Locate the cell with the specified text and output its (x, y) center coordinate. 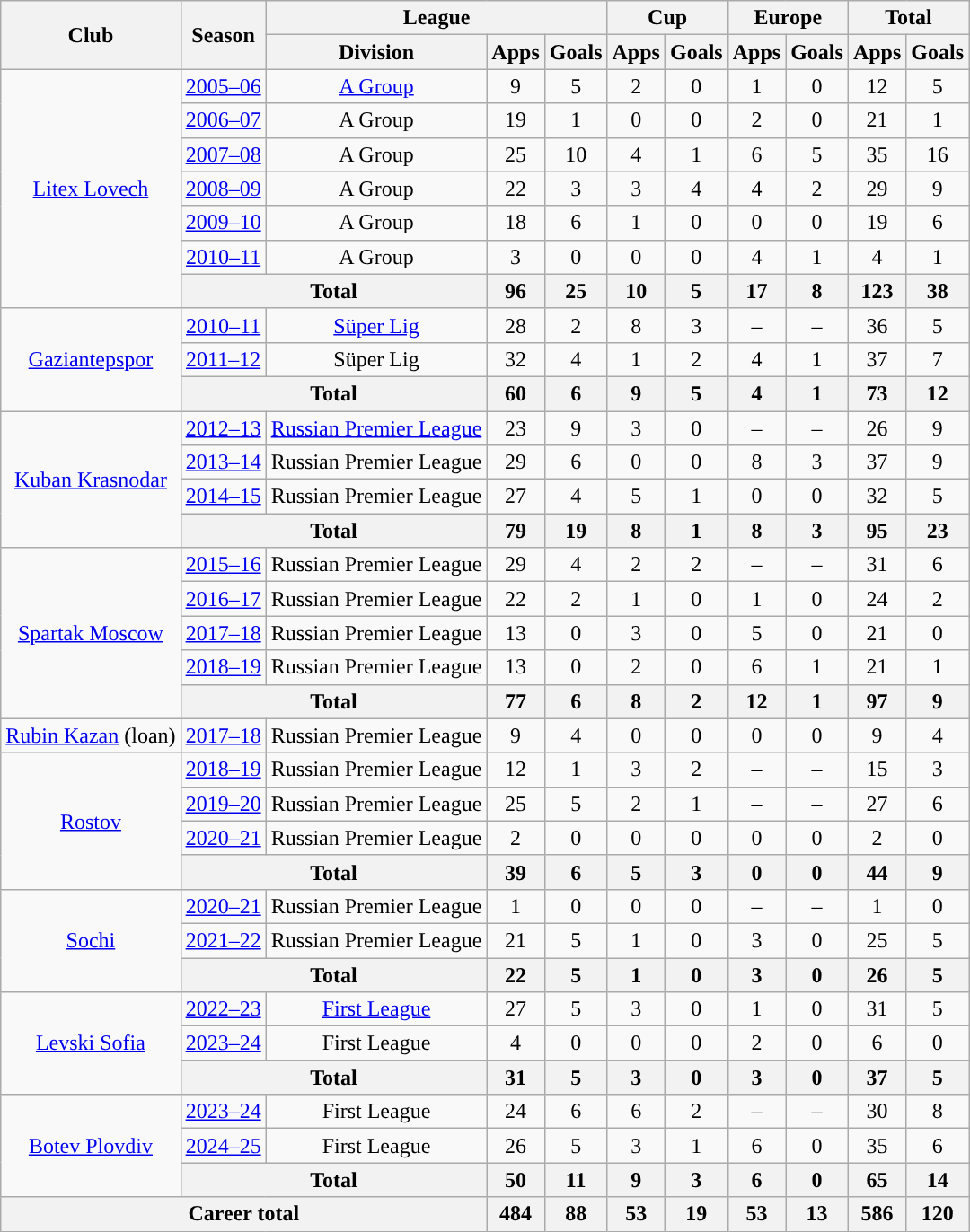
Career total (244, 1214)
2019–20 (223, 804)
2007–08 (223, 154)
2006–07 (223, 120)
2009–10 (223, 223)
95 (877, 531)
73 (877, 393)
120 (938, 1214)
65 (877, 1180)
18 (516, 223)
28 (516, 325)
Club (91, 35)
39 (516, 872)
36 (877, 325)
30 (877, 1112)
2024–25 (223, 1146)
2014–15 (223, 497)
Rostov (91, 821)
44 (877, 872)
17 (756, 291)
2021–22 (223, 940)
16 (938, 154)
Kuban Krasnodar (91, 480)
14 (938, 1180)
2016–17 (223, 599)
Season (223, 35)
Botev Plovdiv (91, 1146)
Litex Lovech (91, 189)
38 (938, 291)
11 (576, 1180)
Spartak Moscow (91, 633)
2011–12 (223, 359)
484 (516, 1214)
Rubin Kazan (loan) (91, 735)
2005–06 (223, 86)
2008–09 (223, 189)
77 (516, 701)
60 (516, 393)
2013–14 (223, 462)
2022–23 (223, 1009)
2015–16 (223, 565)
2012–13 (223, 428)
97 (877, 701)
88 (576, 1214)
Europe (788, 18)
15 (877, 770)
Gaziantepspor (91, 359)
586 (877, 1214)
Division (376, 52)
123 (877, 291)
Sochi (91, 940)
79 (516, 531)
Levski Sofia (91, 1043)
50 (516, 1180)
7 (938, 359)
League (436, 18)
Cup (667, 18)
96 (516, 291)
